Output the (X, Y) coordinate of the center of the cell containing the given text.  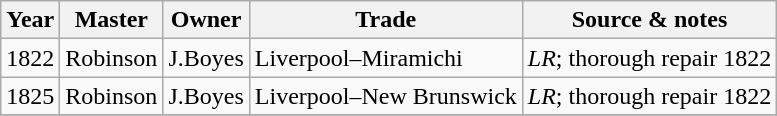
Master (112, 20)
Year (30, 20)
Trade (386, 20)
Liverpool–New Brunswick (386, 96)
Source & notes (649, 20)
1825 (30, 96)
Liverpool–Miramichi (386, 58)
Owner (206, 20)
1822 (30, 58)
